Return [x, y] of the center of cell containing provided text 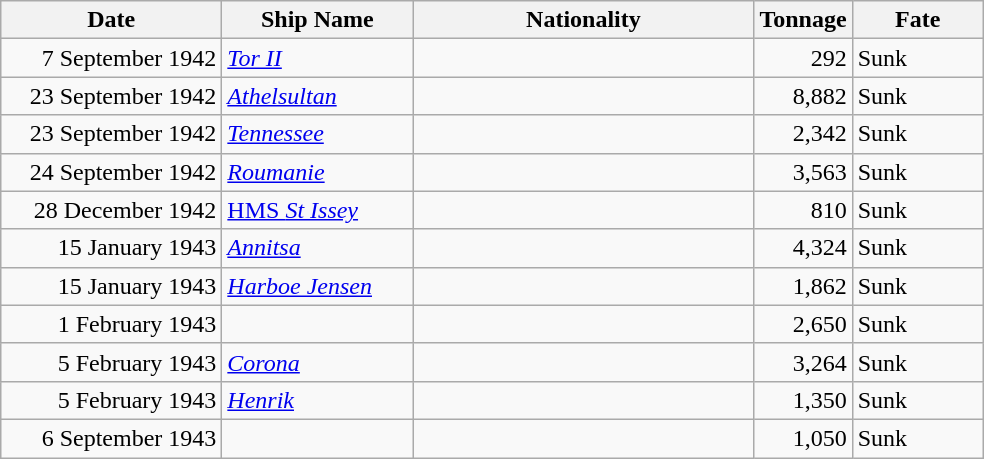
2,342 [803, 134]
28 December 1942 [112, 210]
4,324 [803, 248]
Athelsultan [318, 96]
2,650 [803, 324]
Harboe Jensen [318, 286]
Roumanie [318, 172]
Annitsa [318, 248]
HMS St Issey [318, 210]
Tennessee [318, 134]
3,264 [803, 362]
Corona [318, 362]
6 September 1943 [112, 438]
24 September 1942 [112, 172]
810 [803, 210]
1,350 [803, 400]
1 February 1943 [112, 324]
Date [112, 20]
8,882 [803, 96]
1,050 [803, 438]
Fate [918, 20]
Ship Name [318, 20]
Nationality [584, 20]
7 September 1942 [112, 58]
3,563 [803, 172]
Tonnage [803, 20]
Henrik [318, 400]
Tor II [318, 58]
1,862 [803, 286]
292 [803, 58]
